Determine the [X, Y] coordinate at the center of the cell enclosing the given text.  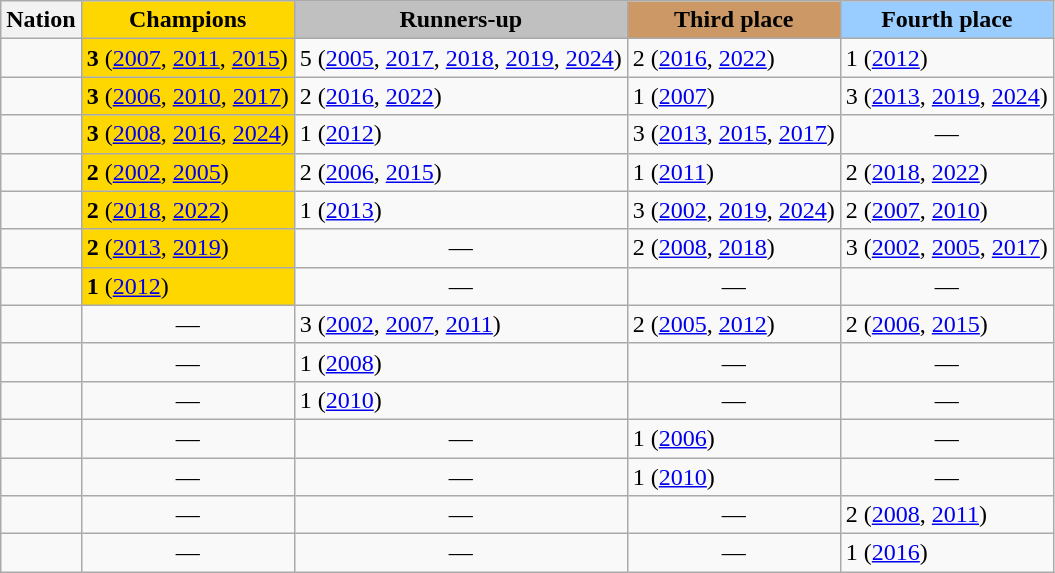
2 (2008, 2011) [946, 515]
2 (2002, 2005) [188, 172]
3 (2006, 2010, 2017) [188, 96]
5 (2005, 2017, 2018, 2019, 2024) [460, 58]
3 (2013, 2015, 2017) [734, 134]
Nation [41, 20]
3 (2002, 2007, 2011) [460, 324]
3 (2007, 2011, 2015) [188, 58]
3 (2013, 2019, 2024) [946, 96]
1 (2011) [734, 172]
Champions [188, 20]
3 (2002, 2005, 2017) [946, 248]
1 (2016) [946, 553]
1 (2007) [734, 96]
3 (2008, 2016, 2024) [188, 134]
2 (2005, 2012) [734, 324]
1 (2006) [734, 438]
2 (2007, 2010) [946, 210]
1 (2008) [460, 362]
Runners-up [460, 20]
2 (2008, 2018) [734, 248]
1 (2013) [460, 210]
Fourth place [946, 20]
Third place [734, 20]
2 (2013, 2019) [188, 248]
3 (2002, 2019, 2024) [734, 210]
